Return [x, y] of the center of cell containing provided text 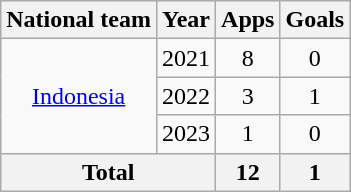
Total [108, 172]
2022 [186, 96]
2023 [186, 134]
Apps [248, 20]
2021 [186, 58]
8 [248, 58]
Year [186, 20]
National team [79, 20]
Indonesia [79, 96]
3 [248, 96]
Goals [315, 20]
12 [248, 172]
